Return the (X, Y) coordinate for the center point of the cell that contains the specified text.  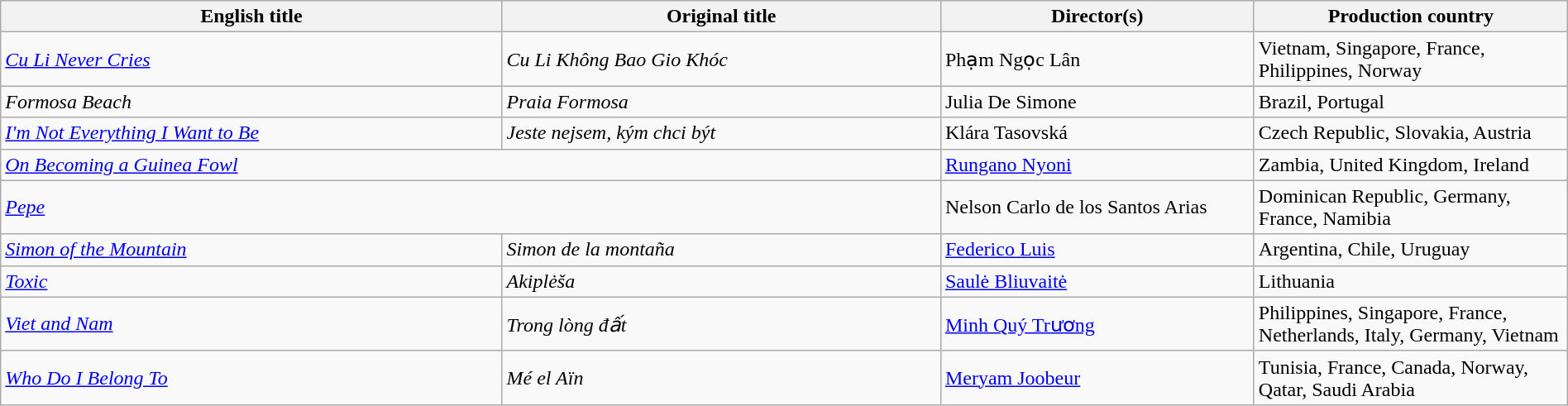
Pepe (471, 207)
Trong lòng đất (721, 324)
Klára Tasovská (1097, 133)
Brazil, Portugal (1411, 102)
Akiplėša (721, 281)
Lithuania (1411, 281)
Jeste nejsem, kým chci být (721, 133)
Production country (1411, 17)
Viet and Nam (251, 324)
Toxic (251, 281)
Cu Li Không Bao Gio Khóc (721, 60)
I'm Not Everything I Want to Be (251, 133)
On Becoming a Guinea Fowl (471, 165)
Phạm Ngọc Lân (1097, 60)
Vietnam, Singapore, France, Philippines, Norway (1411, 60)
Simon de la montaña (721, 250)
Simon of the Mountain (251, 250)
Director(s) (1097, 17)
Federico Luis (1097, 250)
Julia De Simone (1097, 102)
Philippines, Singapore, France, Netherlands, Italy, Germany, Vietnam (1411, 324)
Praia Formosa (721, 102)
English title (251, 17)
Minh Quý Trương (1097, 324)
Argentina, Chile, Uruguay (1411, 250)
Meryam Joobeur (1097, 377)
Zambia, United Kingdom, Ireland (1411, 165)
Dominican Republic, Germany, France, Namibia (1411, 207)
Tunisia, France, Canada, Norway, Qatar, Saudi Arabia (1411, 377)
Who Do I Belong To (251, 377)
Mé el Aïn (721, 377)
Saulė Bliuvaitė (1097, 281)
Original title (721, 17)
Czech Republic, Slovakia, Austria (1411, 133)
Nelson Carlo de los Santos Arias (1097, 207)
Formosa Beach (251, 102)
Cu Li Never Cries (251, 60)
Rungano Nyoni (1097, 165)
